Find where the given text appears and provide that cell's center as [x, y] coordinate. 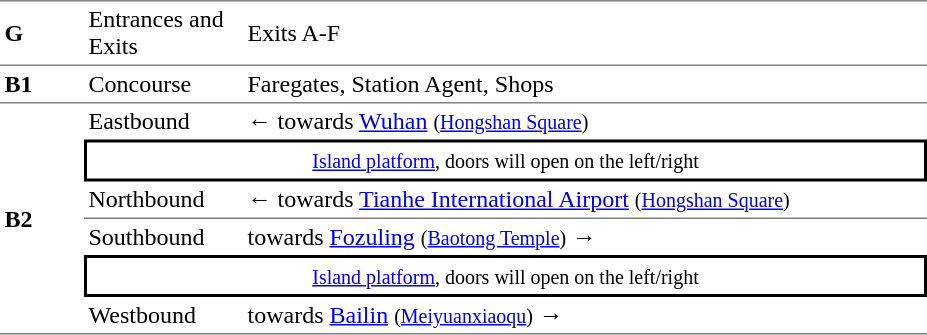
towards Bailin (Meiyuanxiaoqu) → [585, 316]
Entrances and Exits [164, 33]
towards Fozuling (Baotong Temple) → [585, 237]
Westbound [164, 316]
Eastbound [164, 122]
← towards Wuhan (Hongshan Square) [585, 122]
G [42, 33]
Northbound [164, 201]
Concourse [164, 85]
Exits A-F [585, 33]
Faregates, Station Agent, Shops [585, 85]
Southbound [164, 237]
B2 [42, 220]
B1 [42, 85]
← towards Tianhe International Airport (Hongshan Square) [585, 201]
